Search for the cell housing the specified text and yield its [x, y] center coordinate. 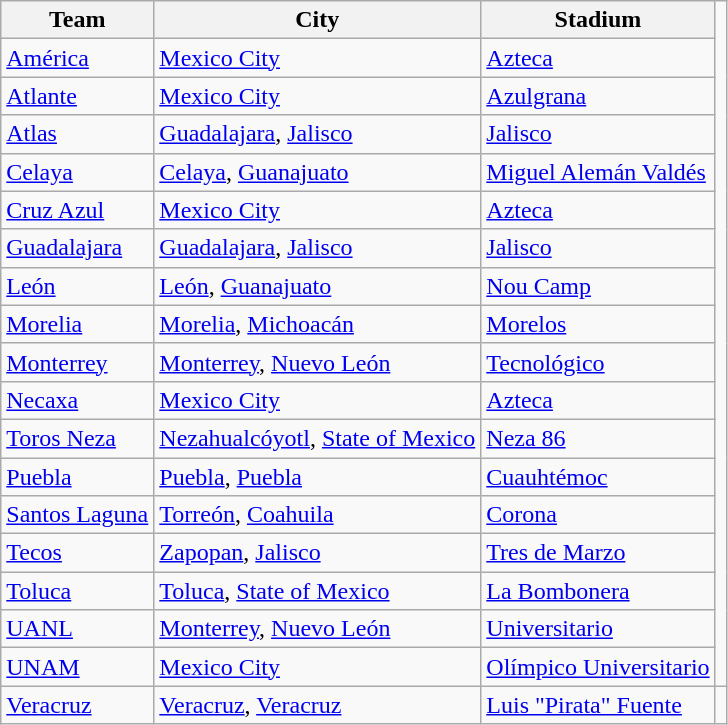
Puebla [78, 477]
UNAM [78, 667]
Morelia, Michoacán [318, 324]
City [318, 20]
Celaya, Guanajuato [318, 172]
Tres de Marzo [598, 553]
Nezahualcóyotl, State of Mexico [318, 438]
La Bombonera [598, 591]
Olímpico Universitario [598, 667]
América [78, 58]
Nou Camp [598, 286]
Luis "Pirata" Fuente [598, 705]
León [78, 286]
Torreón, Coahuila [318, 515]
Corona [598, 515]
Miguel Alemán Valdés [598, 172]
Puebla, Puebla [318, 477]
Cuauhtémoc [598, 477]
Tecnológico [598, 362]
Toluca [78, 591]
Toluca, State of Mexico [318, 591]
León, Guanajuato [318, 286]
Veracruz [78, 705]
Azulgrana [598, 96]
Morelia [78, 324]
Zapopan, Jalisco [318, 553]
Neza 86 [598, 438]
Team [78, 20]
Stadium [598, 20]
Santos Laguna [78, 515]
Tecos [78, 553]
Atlas [78, 134]
Guadalajara [78, 248]
Necaxa [78, 400]
Celaya [78, 172]
Cruz Azul [78, 210]
Morelos [598, 324]
Toros Neza [78, 438]
Veracruz, Veracruz [318, 705]
UANL [78, 629]
Universitario [598, 629]
Monterrey [78, 362]
Atlante [78, 96]
